Find where the given text appears and provide that cell's center as [X, Y] coordinate. 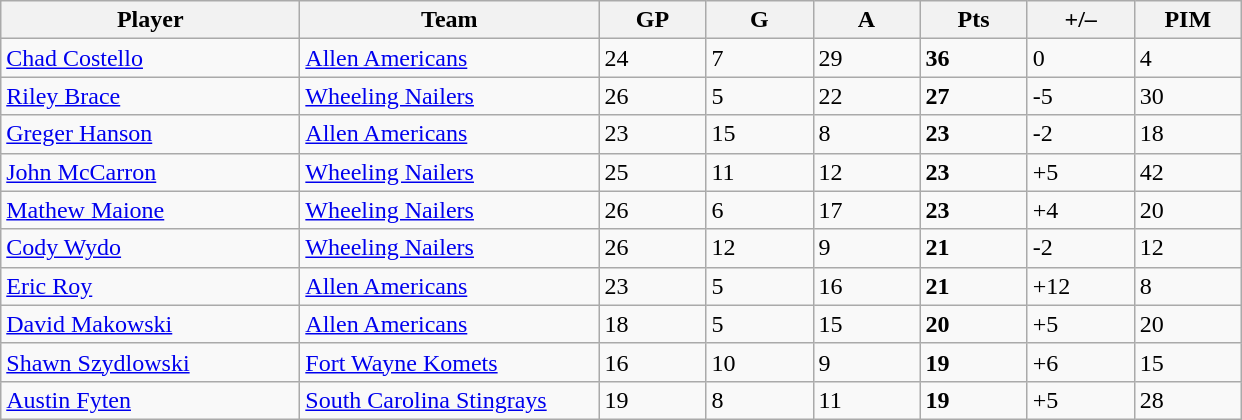
PIM [1188, 20]
36 [974, 58]
Cody Wydo [150, 248]
4 [1188, 58]
10 [760, 362]
Riley Brace [150, 96]
0 [1080, 58]
Austin Fyten [150, 400]
22 [866, 96]
Fort Wayne Komets [450, 362]
25 [652, 172]
29 [866, 58]
7 [760, 58]
28 [1188, 400]
Team [450, 20]
+12 [1080, 286]
South Carolina Stingrays [450, 400]
6 [760, 210]
Greger Hanson [150, 134]
G [760, 20]
Eric Roy [150, 286]
John McCarron [150, 172]
30 [1188, 96]
-5 [1080, 96]
Player [150, 20]
17 [866, 210]
+4 [1080, 210]
+/– [1080, 20]
GP [652, 20]
Pts [974, 20]
+6 [1080, 362]
A [866, 20]
42 [1188, 172]
David Makowski [150, 324]
Shawn Szydlowski [150, 362]
24 [652, 58]
27 [974, 96]
Mathew Maione [150, 210]
Chad Costello [150, 58]
